Provide the (X, Y) coordinate of the cell's center where the given text is located.  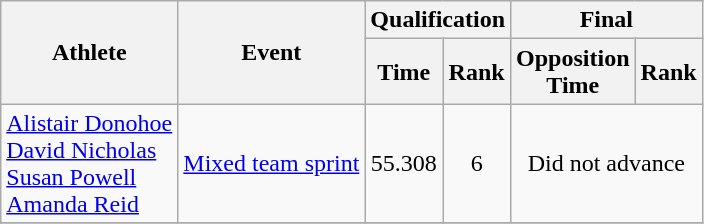
55.308 (404, 164)
Did not advance (607, 164)
Mixed team sprint (272, 164)
Final (607, 20)
Qualification (438, 20)
Event (272, 52)
OppositionTime (573, 72)
6 (477, 164)
Alistair Donohoe David Nicholas Susan Powell Amanda Reid (90, 164)
Athlete (90, 52)
Time (404, 72)
